Search for the cell housing the specified text and yield its (x, y) center coordinate. 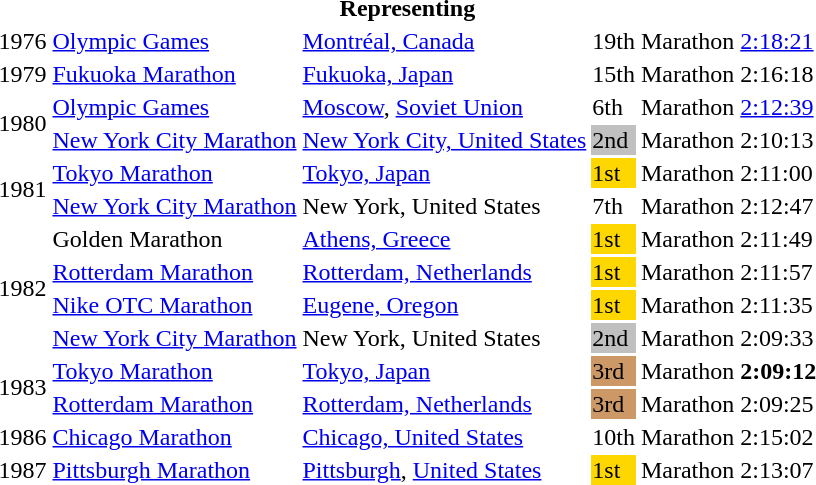
15th (614, 74)
Montréal, Canada (444, 41)
7th (614, 206)
New York City, United States (444, 140)
Fukuoka Marathon (174, 74)
Fukuoka, Japan (444, 74)
19th (614, 41)
Athens, Greece (444, 239)
Moscow, Soviet Union (444, 107)
Chicago Marathon (174, 437)
10th (614, 437)
Chicago, United States (444, 437)
6th (614, 107)
Pittsburgh, United States (444, 470)
Golden Marathon (174, 239)
Eugene, Oregon (444, 305)
Nike OTC Marathon (174, 305)
Pittsburgh Marathon (174, 470)
